Detect which cell encompasses the target text, then output its (x, y) center coordinate. 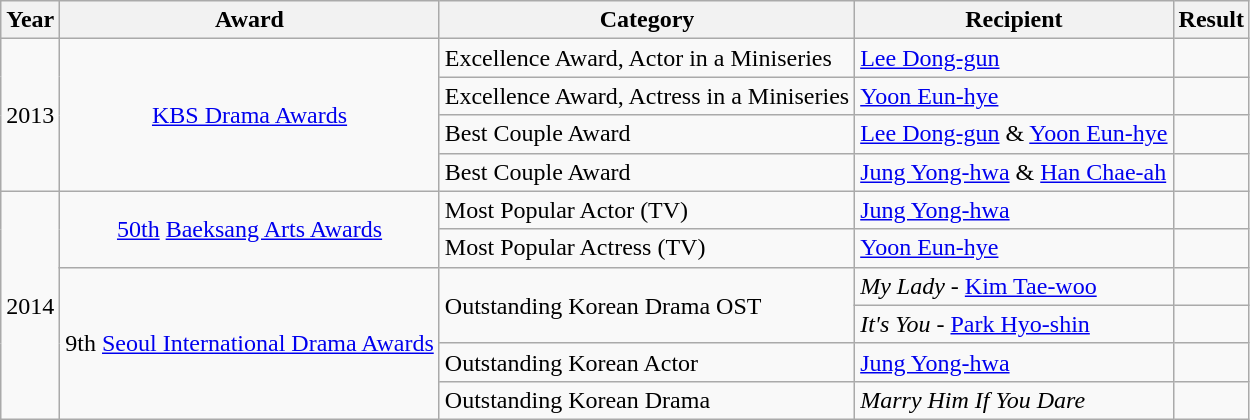
Lee Dong-gun (1014, 58)
Result (1211, 20)
Category (646, 20)
It's You - Park Hyo-shin (1014, 324)
Jung Yong-hwa & Han Chae-ah (1014, 172)
2014 (30, 305)
KBS Drama Awards (250, 115)
50th Baeksang Arts Awards (250, 229)
Excellence Award, Actress in a Miniseries (646, 96)
Award (250, 20)
Year (30, 20)
Most Popular Actress (TV) (646, 248)
Lee Dong-gun & Yoon Eun-hye (1014, 134)
Outstanding Korean Drama OST (646, 305)
Outstanding Korean Actor (646, 362)
Most Popular Actor (TV) (646, 210)
2013 (30, 115)
9th Seoul International Drama Awards (250, 343)
Excellence Award, Actor in a Miniseries (646, 58)
My Lady - Kim Tae-woo (1014, 286)
Recipient (1014, 20)
Outstanding Korean Drama (646, 400)
Marry Him If You Dare (1014, 400)
